Output the (X, Y) coordinate of the center of the cell containing the given text.  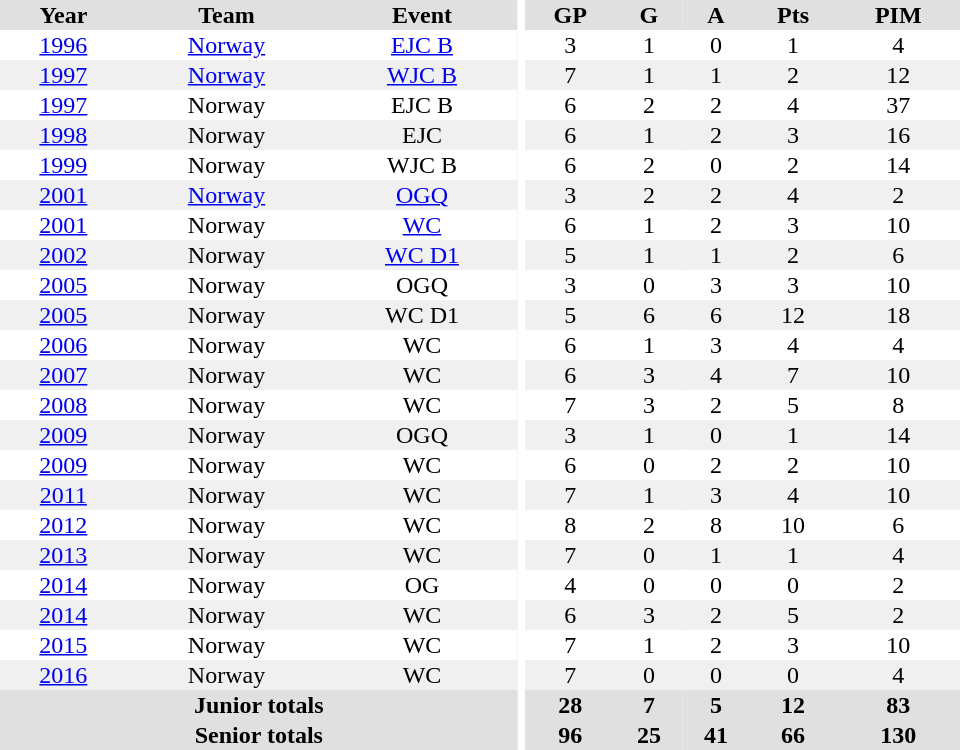
83 (898, 705)
2016 (64, 675)
25 (648, 735)
2007 (64, 375)
A (716, 15)
2012 (64, 525)
G (648, 15)
96 (570, 735)
Senior totals (259, 735)
1998 (64, 135)
1996 (64, 45)
1999 (64, 165)
PIM (898, 15)
OG (422, 585)
2015 (64, 645)
28 (570, 705)
18 (898, 315)
2002 (64, 255)
66 (794, 735)
130 (898, 735)
37 (898, 105)
Junior totals (259, 705)
2011 (64, 495)
Pts (794, 15)
2006 (64, 345)
Team (227, 15)
EJC (422, 135)
16 (898, 135)
GP (570, 15)
Year (64, 15)
2013 (64, 555)
41 (716, 735)
2008 (64, 405)
Event (422, 15)
